Return the [X, Y] coordinate for the center point of the cell that contains the specified text.  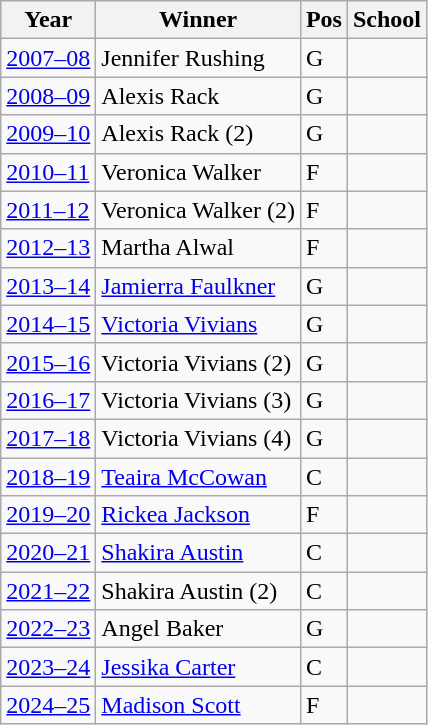
Jessika Carter [198, 667]
Shakira Austin (2) [198, 591]
Jennifer Rushing [198, 58]
Victoria Vivians [198, 324]
2007–08 [48, 58]
2022–23 [48, 629]
2017–18 [48, 438]
Victoria Vivians (3) [198, 400]
Alexis Rack (2) [198, 134]
2020–21 [48, 553]
2013–14 [48, 286]
2018–19 [48, 477]
2023–24 [48, 667]
2011–12 [48, 210]
2019–20 [48, 515]
Angel Baker [198, 629]
2008–09 [48, 96]
2015–16 [48, 362]
Victoria Vivians (2) [198, 362]
2014–15 [48, 324]
Madison Scott [198, 705]
Alexis Rack [198, 96]
Veronica Walker [198, 172]
2012–13 [48, 248]
2021–22 [48, 591]
2009–10 [48, 134]
Year [48, 20]
Jamierra Faulkner [198, 286]
Winner [198, 20]
Rickea Jackson [198, 515]
Victoria Vivians (4) [198, 438]
School [386, 20]
Veronica Walker (2) [198, 210]
Martha Alwal [198, 248]
Pos [324, 20]
2010–11 [48, 172]
Shakira Austin [198, 553]
2016–17 [48, 400]
2024–25 [48, 705]
Teaira McCowan [198, 477]
